Find where the given text appears and provide that cell's center as [x, y] coordinate. 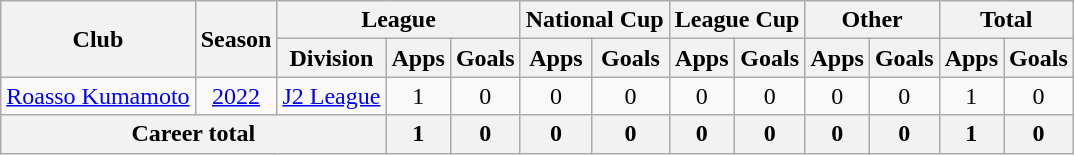
Club [98, 39]
Total [1006, 20]
Season [236, 39]
National Cup [594, 20]
Roasso Kumamoto [98, 96]
Career total [194, 134]
J2 League [332, 96]
League Cup [737, 20]
League [398, 20]
Other [872, 20]
2022 [236, 96]
Division [332, 58]
